Detect which cell encompasses the target text, then output its (X, Y) center coordinate. 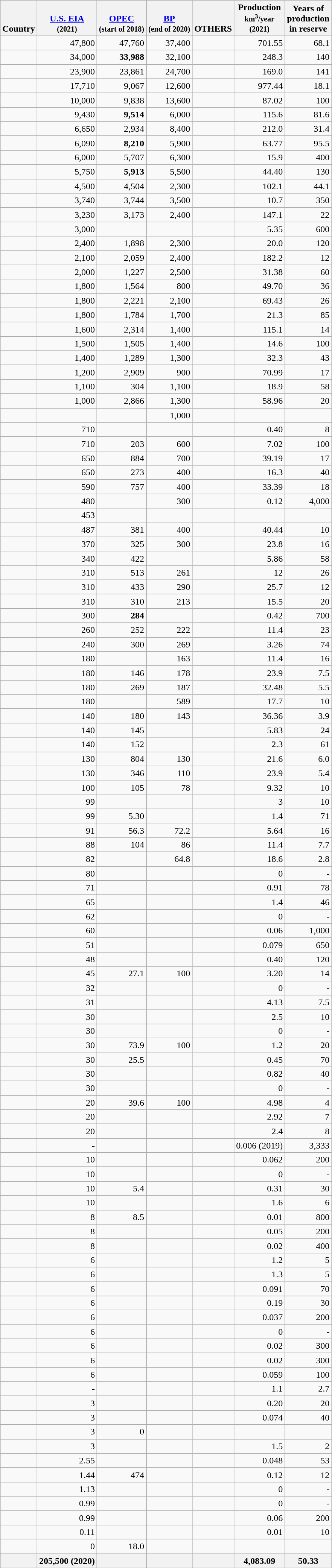
18.9 (260, 386)
18.0 (122, 1547)
1,898 (122, 243)
16.3 (260, 473)
9,430 (67, 114)
1,784 (122, 315)
102.1 (260, 186)
1.1 (260, 1389)
590 (67, 487)
69.43 (260, 301)
0.079 (260, 945)
513 (122, 573)
346 (122, 773)
589 (169, 702)
2,000 (67, 272)
480 (67, 501)
40.44 (260, 530)
73.9 (122, 1045)
0.048 (260, 1460)
9.32 (260, 787)
182.2 (260, 258)
2,909 (122, 372)
1,289 (122, 358)
105 (122, 787)
64.8 (169, 859)
80 (67, 874)
39.19 (260, 458)
340 (67, 558)
3.9 (308, 716)
422 (122, 558)
804 (122, 759)
0.91 (260, 888)
2,500 (169, 272)
2,934 (122, 129)
757 (122, 487)
2,314 (122, 329)
145 (122, 730)
0.074 (260, 1418)
240 (67, 644)
115.1 (260, 329)
51 (67, 945)
2.4 (260, 1131)
31 (67, 1002)
5.86 (260, 558)
3,500 (169, 201)
0.82 (260, 1074)
4,500 (67, 186)
5,500 (169, 172)
487 (67, 530)
53 (308, 1460)
23,900 (67, 71)
1,200 (67, 372)
104 (122, 845)
977.44 (260, 86)
74 (308, 644)
2 (308, 1446)
23,861 (122, 71)
33.39 (260, 487)
0.037 (260, 1317)
36 (308, 286)
62 (67, 916)
5.35 (260, 229)
2,059 (122, 258)
248.3 (260, 57)
46 (308, 902)
1,500 (67, 343)
2,221 (122, 301)
10,000 (67, 100)
4.13 (260, 1002)
205,500 (2020) (67, 1561)
3,000 (67, 229)
147.1 (260, 215)
48 (67, 959)
Years ofproductionin reserve (308, 18)
1,700 (169, 315)
900 (169, 372)
3,740 (67, 201)
474 (122, 1475)
3,173 (122, 215)
1,564 (122, 286)
22 (308, 215)
86 (169, 845)
95.5 (308, 143)
1.6 (260, 1203)
Country (19, 18)
6,090 (67, 143)
33,988 (122, 57)
BP(end of 2020) (169, 18)
325 (122, 544)
0.05 (260, 1231)
24 (308, 730)
2.3 (260, 744)
141 (308, 71)
27.1 (122, 974)
20.0 (260, 243)
187 (169, 687)
110 (169, 773)
21.6 (260, 759)
3,333 (308, 1146)
31.38 (260, 272)
15.5 (260, 601)
1.3 (260, 1274)
44.40 (260, 172)
370 (67, 544)
4,000 (308, 501)
1.44 (67, 1475)
8,210 (122, 143)
5.30 (122, 816)
2.7 (308, 1389)
13,600 (169, 100)
7 (308, 1117)
23.8 (260, 544)
178 (169, 673)
3.26 (260, 644)
37,400 (169, 43)
18.6 (260, 859)
2.8 (308, 859)
OPEC(start of 2018) (122, 18)
17.7 (260, 702)
OTHERS (213, 18)
3,744 (122, 201)
4,504 (122, 186)
18 (308, 487)
39.6 (122, 1103)
4,083.09 (260, 1561)
63.77 (260, 143)
21.3 (260, 315)
12,600 (169, 86)
88 (67, 845)
32.48 (260, 687)
9,514 (122, 114)
2.5 (260, 1016)
58.96 (260, 401)
4 (308, 1103)
U.S. EIA(2021) (67, 18)
701.55 (260, 43)
0.062 (260, 1160)
2.55 (67, 1460)
261 (169, 573)
350 (308, 201)
5.5 (308, 687)
10.7 (260, 201)
0.45 (260, 1059)
15.9 (260, 157)
32 (67, 988)
213 (169, 601)
18.1 (308, 86)
23 (308, 630)
304 (122, 386)
31.4 (308, 129)
884 (122, 458)
1,600 (67, 329)
252 (122, 630)
32,100 (169, 57)
0.31 (260, 1188)
82 (67, 859)
25.7 (260, 587)
7.7 (308, 845)
81.6 (308, 114)
433 (122, 587)
453 (67, 515)
143 (169, 716)
49.70 (260, 286)
47,800 (67, 43)
32.3 (260, 358)
17,710 (67, 86)
0.11 (67, 1532)
44.1 (308, 186)
43 (308, 358)
1.5 (260, 1446)
1,227 (122, 272)
72.2 (169, 830)
5,707 (122, 157)
2,866 (122, 401)
61 (308, 744)
1,505 (122, 343)
0.091 (260, 1288)
5,900 (169, 143)
146 (122, 673)
8,400 (169, 129)
5,750 (67, 172)
70.99 (260, 372)
4.98 (260, 1103)
91 (67, 830)
5.64 (260, 830)
3,230 (67, 215)
203 (122, 444)
381 (122, 530)
152 (122, 744)
5,913 (122, 172)
34,000 (67, 57)
45 (67, 974)
0.006 (2019) (260, 1146)
8.5 (122, 1217)
273 (122, 473)
9,067 (122, 86)
14.6 (260, 343)
163 (169, 659)
222 (169, 630)
7.02 (260, 444)
290 (169, 587)
50.33 (308, 1561)
68.1 (308, 43)
24,700 (169, 71)
0.42 (260, 615)
85 (308, 315)
9,838 (122, 100)
0.19 (260, 1303)
2.92 (260, 1117)
115.6 (260, 114)
212.0 (260, 129)
56.3 (122, 830)
6,300 (169, 157)
65 (67, 902)
0.059 (260, 1375)
25.5 (122, 1059)
284 (122, 615)
36.36 (260, 716)
87.02 (260, 100)
5.83 (260, 730)
6,650 (67, 129)
3.20 (260, 974)
47,760 (122, 43)
1.13 (67, 1489)
169.0 (260, 71)
0.20 (260, 1403)
6.0 (308, 759)
260 (67, 630)
Productionkm3/year(2021) (260, 18)
